From the cell containing the given text, extract its center point as [X, Y] coordinate. 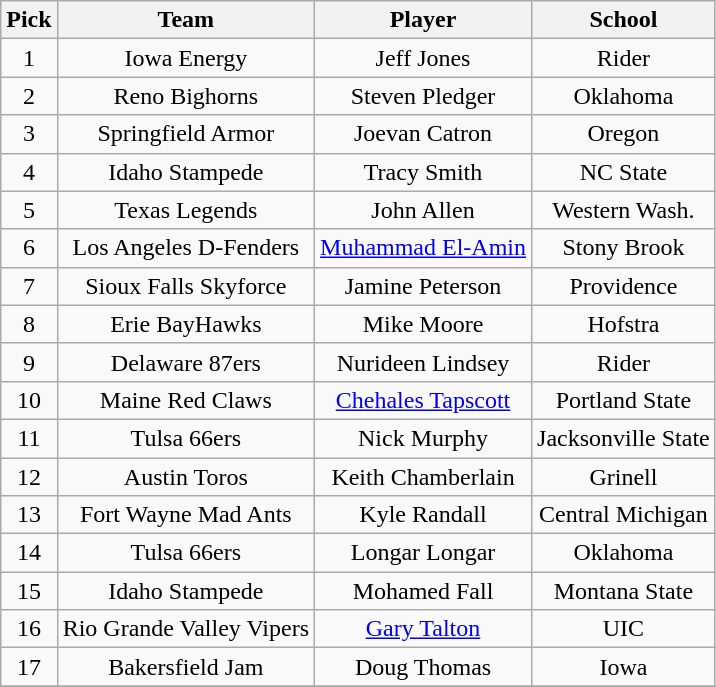
Player [424, 20]
Jacksonville State [624, 438]
Rio Grande Valley Vipers [186, 629]
1 [29, 58]
6 [29, 248]
Iowa Energy [186, 58]
Delaware 87ers [186, 362]
Longar Longar [424, 553]
11 [29, 438]
5 [29, 210]
7 [29, 286]
Mohamed Fall [424, 591]
Western Wash. [624, 210]
14 [29, 553]
Stony Brook [624, 248]
Doug Thomas [424, 667]
15 [29, 591]
School [624, 20]
Fort Wayne Mad Ants [186, 515]
Kyle Randall [424, 515]
UIC [624, 629]
10 [29, 400]
Grinell [624, 477]
Pick [29, 20]
Austin Toros [186, 477]
12 [29, 477]
Iowa [624, 667]
Texas Legends [186, 210]
Bakersfield Jam [186, 667]
16 [29, 629]
Jamine Peterson [424, 286]
13 [29, 515]
Oregon [624, 134]
Maine Red Claws [186, 400]
Erie BayHawks [186, 324]
Sioux Falls Skyforce [186, 286]
4 [29, 172]
Tracy Smith [424, 172]
Gary Talton [424, 629]
8 [29, 324]
Steven Pledger [424, 96]
Chehales Tapscott [424, 400]
John Allen [424, 210]
Portland State [624, 400]
Mike Moore [424, 324]
Central Michigan [624, 515]
Keith Chamberlain [424, 477]
Joevan Catron [424, 134]
Jeff Jones [424, 58]
Hofstra [624, 324]
Team [186, 20]
Montana State [624, 591]
Reno Bighorns [186, 96]
3 [29, 134]
2 [29, 96]
Nick Murphy [424, 438]
Nurideen Lindsey [424, 362]
17 [29, 667]
Springfield Armor [186, 134]
Los Angeles D-Fenders [186, 248]
Muhammad El-Amin [424, 248]
Providence [624, 286]
9 [29, 362]
NC State [624, 172]
